Locate the cell with the specified text and output its (x, y) center coordinate. 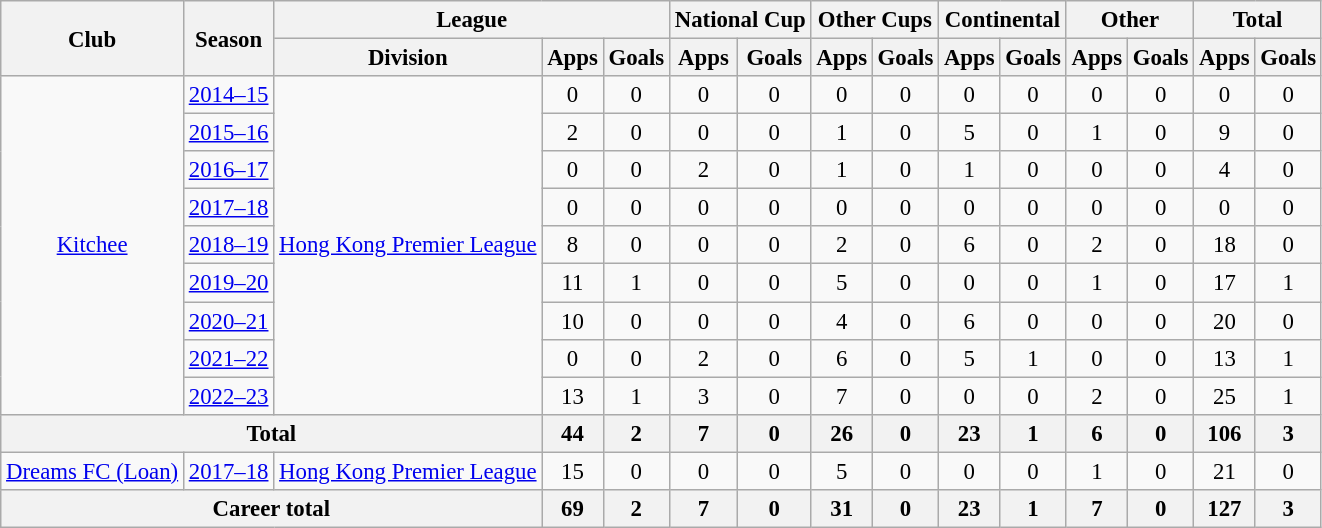
Dreams FC (Loan) (92, 471)
25 (1224, 396)
31 (842, 509)
26 (842, 433)
21 (1224, 471)
2015–16 (228, 133)
17 (1224, 283)
18 (1224, 245)
15 (572, 471)
Other Cups (875, 20)
Division (408, 58)
44 (572, 433)
127 (1224, 509)
20 (1224, 321)
National Cup (740, 20)
League (472, 20)
Season (228, 38)
11 (572, 283)
2021–22 (228, 358)
106 (1224, 433)
2020–21 (228, 321)
Career total (272, 509)
69 (572, 509)
Kitchee (92, 245)
Continental (1003, 20)
2018–19 (228, 245)
Club (92, 38)
9 (1224, 133)
8 (572, 245)
10 (572, 321)
2022–23 (228, 396)
2016–17 (228, 170)
2019–20 (228, 283)
Other (1130, 20)
2014–15 (228, 95)
